From the cell containing the given text, extract its center point as [x, y] coordinate. 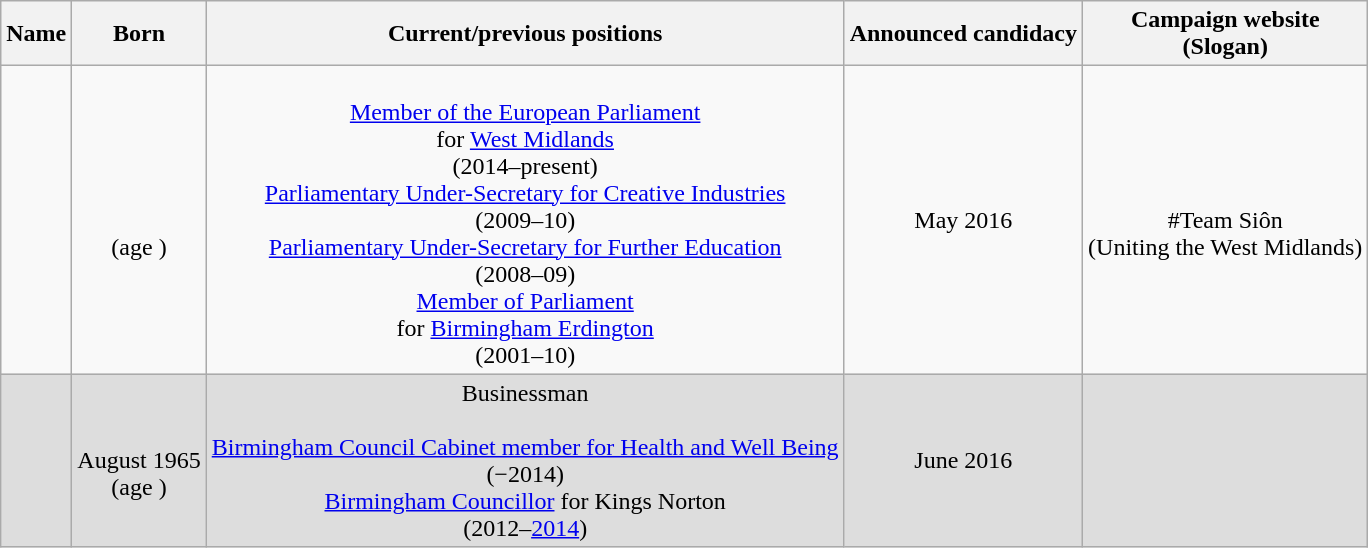
Campaign website (Slogan) [1226, 34]
#Team Siôn(Uniting the West Midlands) [1226, 220]
Current/previous positions [525, 34]
June 2016 [963, 460]
Announced candidacy [963, 34]
Name [36, 34]
(age ) [139, 220]
May 2016 [963, 220]
BusinessmanBirmingham Council Cabinet member for Health and Well Being (−2014) Birmingham Councillor for Kings Norton (2012–2014) [525, 460]
August 1965 (age ) [139, 460]
Born [139, 34]
